Detect which cell encompasses the target text, then output its (X, Y) center coordinate. 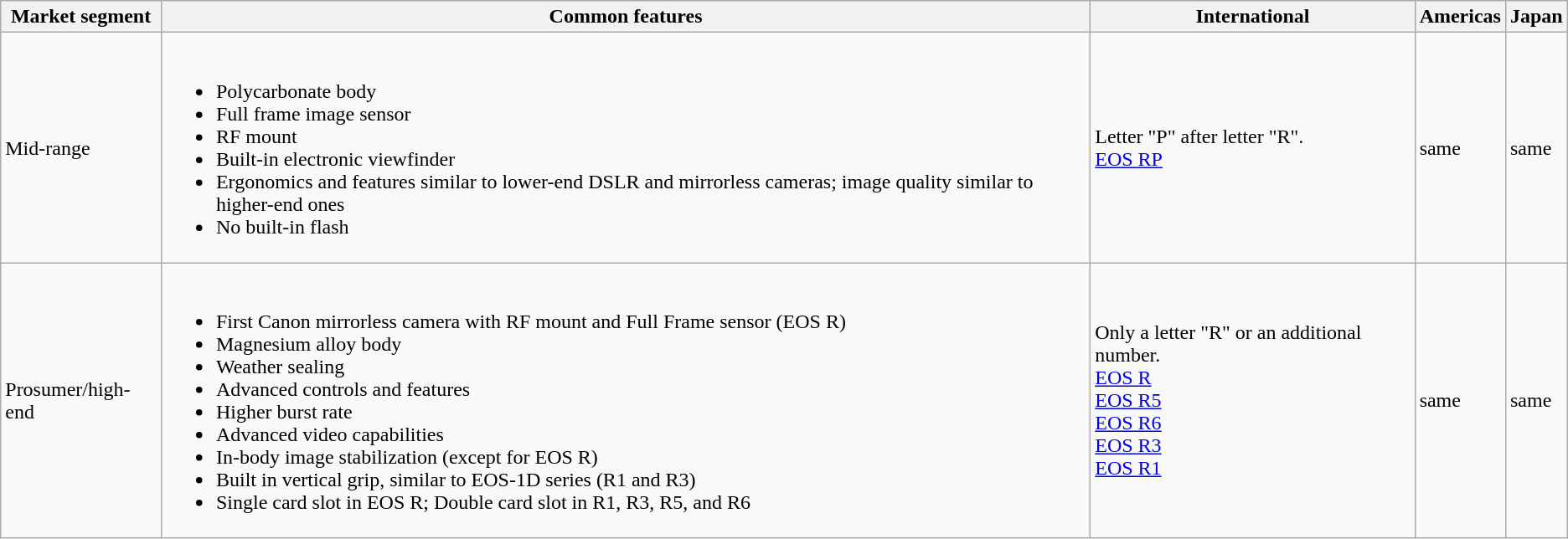
Only a letter "R" or an additional number.EOS REOS R5EOS R6EOS R3EOS R1 (1253, 400)
Market segment (81, 17)
Letter "P" after letter "R".EOS RP (1253, 147)
Prosumer/high-end (81, 400)
Japan (1536, 17)
Common features (625, 17)
Americas (1460, 17)
International (1253, 17)
Mid-range (81, 147)
